Detect which cell encompasses the target text, then output its (x, y) center coordinate. 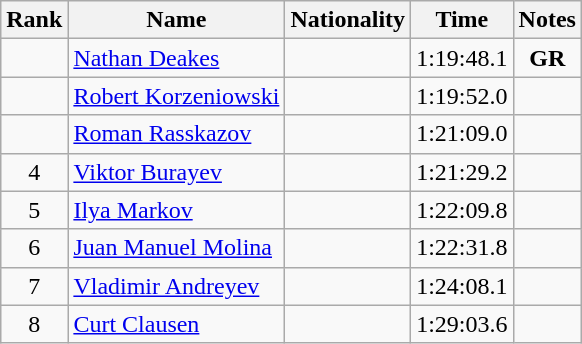
Name (176, 20)
1:22:31.8 (462, 248)
Roman Rasskazov (176, 134)
Curt Clausen (176, 324)
Nathan Deakes (176, 58)
1:21:09.0 (462, 134)
6 (34, 248)
1:29:03.6 (462, 324)
1:22:09.8 (462, 210)
Juan Manuel Molina (176, 248)
Robert Korzeniowski (176, 96)
Ilya Markov (176, 210)
Time (462, 20)
1:19:52.0 (462, 96)
1:24:08.1 (462, 286)
Notes (547, 20)
5 (34, 210)
1:21:29.2 (462, 172)
1:19:48.1 (462, 58)
Rank (34, 20)
8 (34, 324)
Vladimir Andreyev (176, 286)
GR (547, 58)
7 (34, 286)
Nationality (348, 20)
Viktor Burayev (176, 172)
4 (34, 172)
